Identify which cell holds the provided text, then report its [X, Y] central coordinate. 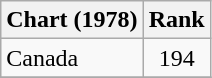
Canada [72, 58]
Chart (1978) [72, 20]
194 [176, 58]
Rank [176, 20]
